Return [x, y] of the center of cell containing provided text 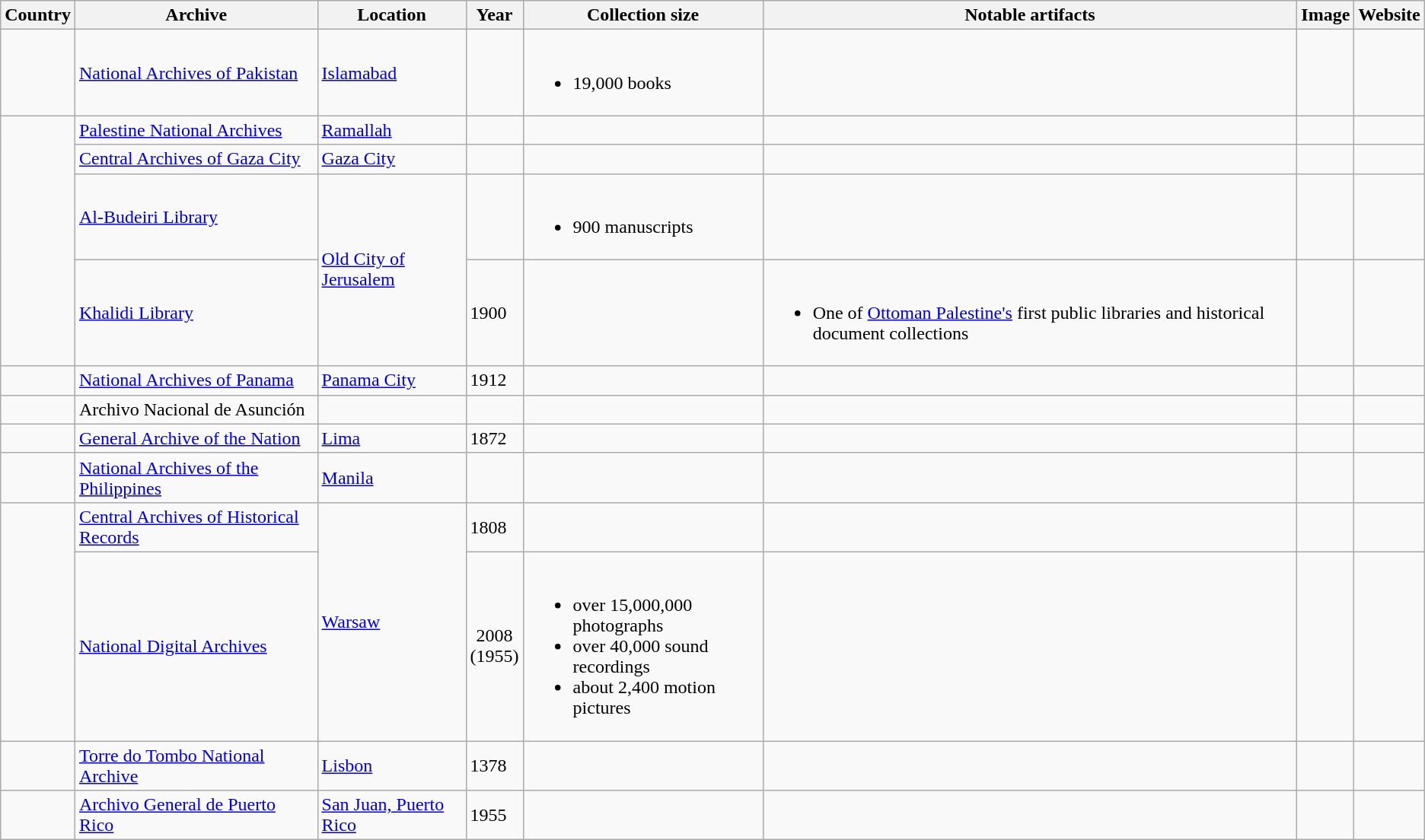
Central Archives of Gaza City [196, 159]
1872 [495, 438]
San Juan, Puerto Rico [391, 816]
Warsaw [391, 621]
Location [391, 15]
Image [1326, 15]
1900 [495, 313]
1912 [495, 380]
Collection size [642, 15]
Ramallah [391, 130]
Country [38, 15]
Old City of Jerusalem [391, 269]
Website [1389, 15]
Archivo General de Puerto Rico [196, 816]
National Archives of Pakistan [196, 73]
Archive [196, 15]
Year [495, 15]
Central Archives of Historical Records [196, 527]
Archivo Nacional de Asunción [196, 409]
Gaza City [391, 159]
Torre do Tombo National Archive [196, 765]
National Digital Archives [196, 646]
Lisbon [391, 765]
Al-Budeiri Library [196, 216]
One of Ottoman Palestine's first public libraries and historical document collections [1030, 313]
2008(1955) [495, 646]
National Archives of Panama [196, 380]
National Archives of the Philippines [196, 478]
Palestine National Archives [196, 130]
Islamabad [391, 73]
Panama City [391, 380]
Lima [391, 438]
19,000 books [642, 73]
General Archive of the Nation [196, 438]
1955 [495, 816]
1378 [495, 765]
over 15,000,000 photographsover 40,000 sound recordingsabout 2,400 motion pictures [642, 646]
Khalidi Library [196, 313]
1808 [495, 527]
Manila [391, 478]
900 manuscripts [642, 216]
Notable artifacts [1030, 15]
